Scan for the cell matching the given text and deliver its (x, y) coordinate at center. 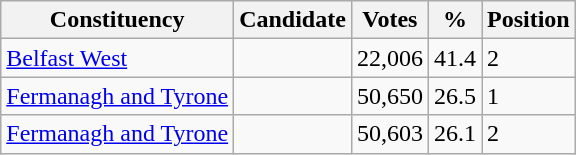
Votes (390, 20)
Belfast West (118, 58)
26.5 (454, 96)
26.1 (454, 134)
Position (529, 20)
1 (529, 96)
22,006 (390, 58)
50,650 (390, 96)
41.4 (454, 58)
50,603 (390, 134)
Constituency (118, 20)
Candidate (293, 20)
% (454, 20)
